Determine the [x, y] coordinate at the center of the cell enclosing the given text.  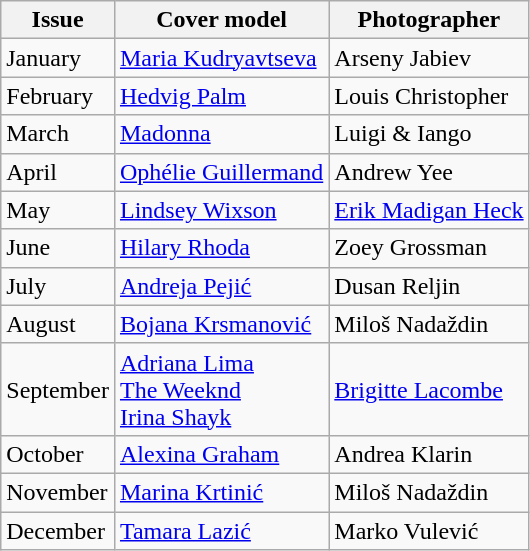
Adriana LimaThe WeekndIrina Shayk [221, 389]
November [58, 492]
Hedvig Palm [221, 96]
Photographer [429, 20]
Madonna [221, 134]
Marina Krtinić [221, 492]
Brigitte Lacombe [429, 389]
December [58, 531]
Andreja Pejić [221, 286]
Hilary Rhoda [221, 248]
Louis Christopher [429, 96]
Lindsey Wixson [221, 210]
April [58, 172]
October [58, 454]
Maria Kudryavtseva [221, 58]
Dusan Reljin [429, 286]
June [58, 248]
February [58, 96]
Bojana Krsmanović [221, 324]
January [58, 58]
Zoey Grossman [429, 248]
Marko Vulević [429, 531]
Alexina Graham [221, 454]
Arseny Jabiev [429, 58]
September [58, 389]
Andrew Yee [429, 172]
Issue [58, 20]
August [58, 324]
Tamara Lazić [221, 531]
March [58, 134]
Andrea Klarin [429, 454]
Ophélie Guillermand [221, 172]
May [58, 210]
Erik Madigan Heck [429, 210]
Luigi & Iango [429, 134]
Cover model [221, 20]
July [58, 286]
